Detect which cell encompasses the target text, then output its [x, y] center coordinate. 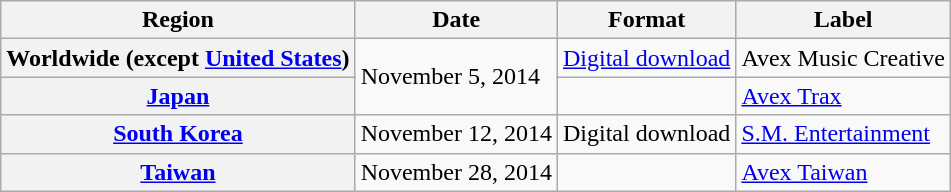
Label [844, 20]
S.M. Entertainment [844, 134]
November 12, 2014 [456, 134]
November 28, 2014 [456, 172]
Japan [178, 96]
November 5, 2014 [456, 77]
Avex Trax [844, 96]
Taiwan [178, 172]
Region [178, 20]
Worldwide (except United States) [178, 58]
Avex Music Creative [844, 58]
Format [646, 20]
Date [456, 20]
South Korea [178, 134]
Avex Taiwan [844, 172]
